Capture the cell that displays the provided text and extract its (x, y) central coordinate. 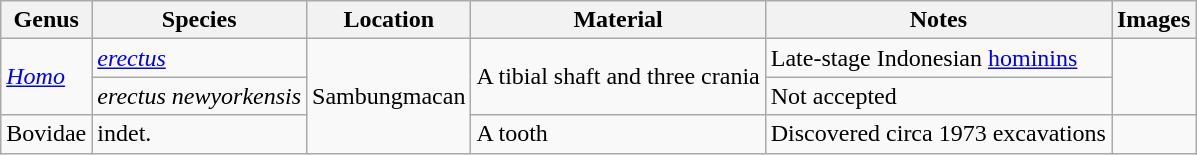
Images (1154, 20)
A tooth (618, 134)
Notes (938, 20)
Discovered circa 1973 excavations (938, 134)
Species (200, 20)
A tibial shaft and three crania (618, 77)
erectus (200, 58)
Sambungmacan (389, 96)
Bovidae (46, 134)
indet. (200, 134)
Material (618, 20)
Location (389, 20)
Genus (46, 20)
Not accepted (938, 96)
Late-stage Indonesian hominins (938, 58)
Homo (46, 77)
erectus newyorkensis (200, 96)
